Detect which cell encompasses the target text, then output its [x, y] center coordinate. 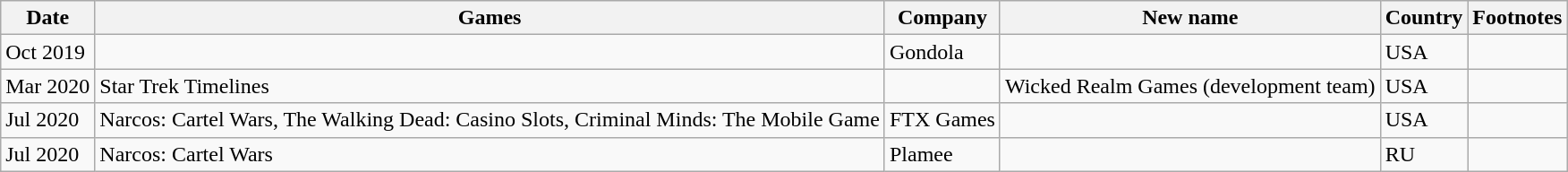
Wicked Realm Games (development team) [1190, 86]
New name [1190, 18]
Star Trek Timelines [490, 86]
Plamee [942, 154]
Footnotes [1518, 18]
FTX Games [942, 120]
Games [490, 18]
Narcos: Cartel Wars, The Walking Dead: Casino Slots, Criminal Minds: The Mobile Game [490, 120]
Oct 2019 [48, 52]
Gondola [942, 52]
Company [942, 18]
Country [1424, 18]
Narcos: Cartel Wars [490, 154]
Mar 2020 [48, 86]
RU [1424, 154]
Date [48, 18]
